From the cell containing the given text, extract its center point as [X, Y] coordinate. 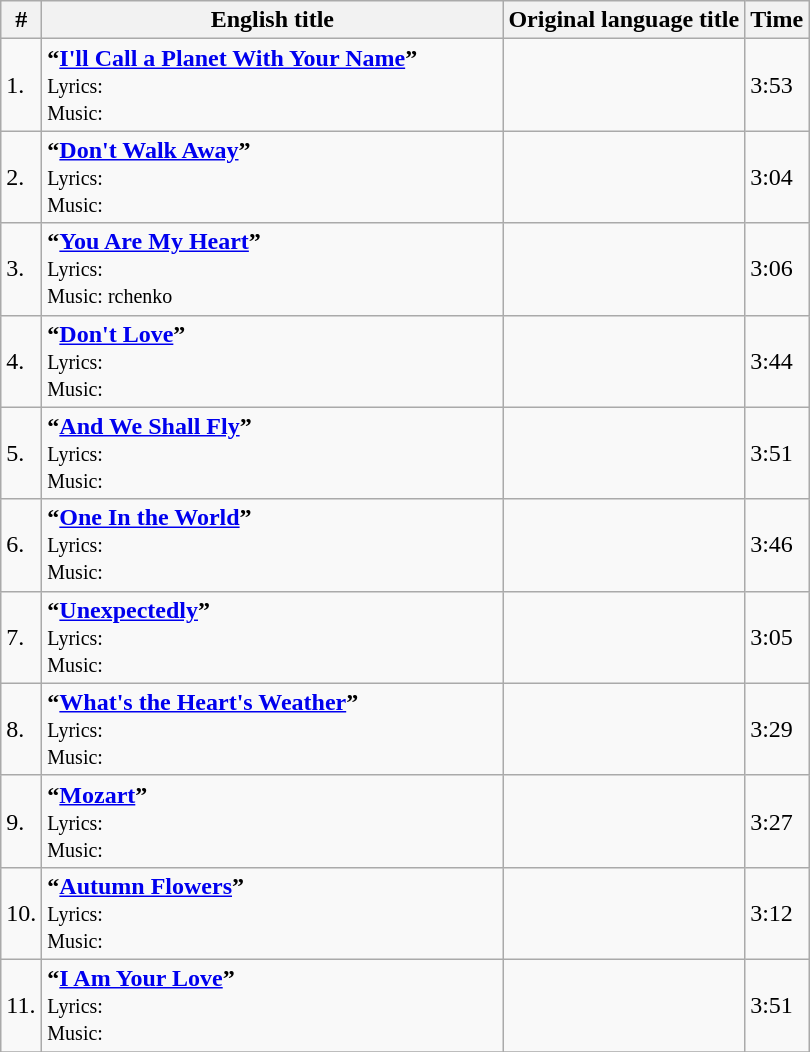
6. [22, 545]
3:05 [777, 637]
Time [777, 20]
4. [22, 361]
3:27 [777, 821]
8. [22, 729]
“Autumn Flowers”Lyrics: Music: [272, 913]
“One In the World”Lyrics: Music: [272, 545]
Original language title [624, 20]
“Unexpectedly”Lyrics: Music: [272, 637]
3:53 [777, 85]
“I Am Your Love”Lyrics: Music: [272, 1005]
“Don't Love”Lyrics: Music: [272, 361]
3. [22, 269]
3:06 [777, 269]
“Mozart”Lyrics: Music: [272, 821]
9. [22, 821]
“Don't Walk Away”Lyrics: Music: [272, 177]
1. [22, 85]
11. [22, 1005]
10. [22, 913]
3:29 [777, 729]
3:44 [777, 361]
2. [22, 177]
“I'll Call a Planet With Your Name”Lyrics: Music: [272, 85]
# [22, 20]
“What's the Heart's Weather”Lyrics: Music: [272, 729]
“And We Shall Fly”Lyrics: Music: [272, 453]
5. [22, 453]
7. [22, 637]
3:46 [777, 545]
English title [272, 20]
3:12 [777, 913]
“You Are My Heart”Lyrics: Music: rchenko [272, 269]
3:04 [777, 177]
